From the cell containing the given text, extract its center point as [x, y] coordinate. 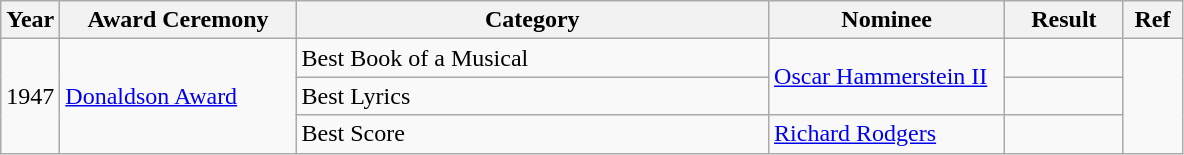
Year [30, 20]
Nominee [887, 20]
Richard Rodgers [887, 134]
Oscar Hammerstein II [887, 77]
Result [1064, 20]
Award Ceremony [178, 20]
Ref [1152, 20]
Category [532, 20]
Donaldson Award [178, 96]
1947 [30, 96]
Best Score [532, 134]
Best Book of a Musical [532, 58]
Best Lyrics [532, 96]
